Determine the [x, y] coordinate at the center of the cell enclosing the given text.  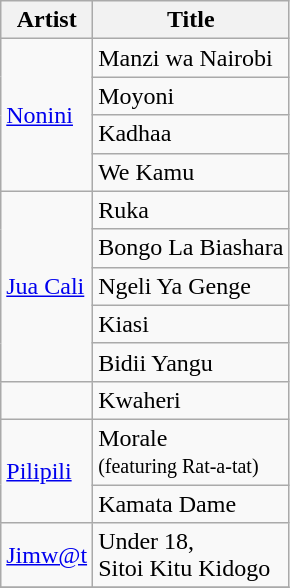
Kadhaa [191, 134]
Bidii Yangu [191, 362]
Title [191, 20]
Jua Cali [47, 286]
Kiasi [191, 324]
Kwaheri [191, 400]
We Kamu [191, 172]
Bongo La Biashara [191, 248]
Manzi wa Nairobi [191, 58]
Kamata Dame [191, 503]
Moyoni [191, 96]
Artist [47, 20]
Pilipili [47, 470]
Ngeli Ya Genge [191, 286]
Morale(featuring Rat-a-tat) [191, 452]
Nonini [47, 115]
Under 18,Sitoi Kitu Kidogo [191, 556]
Jimw@t [47, 556]
Ruka [191, 210]
